Output the [x, y] coordinate of the center of the cell containing the given text.  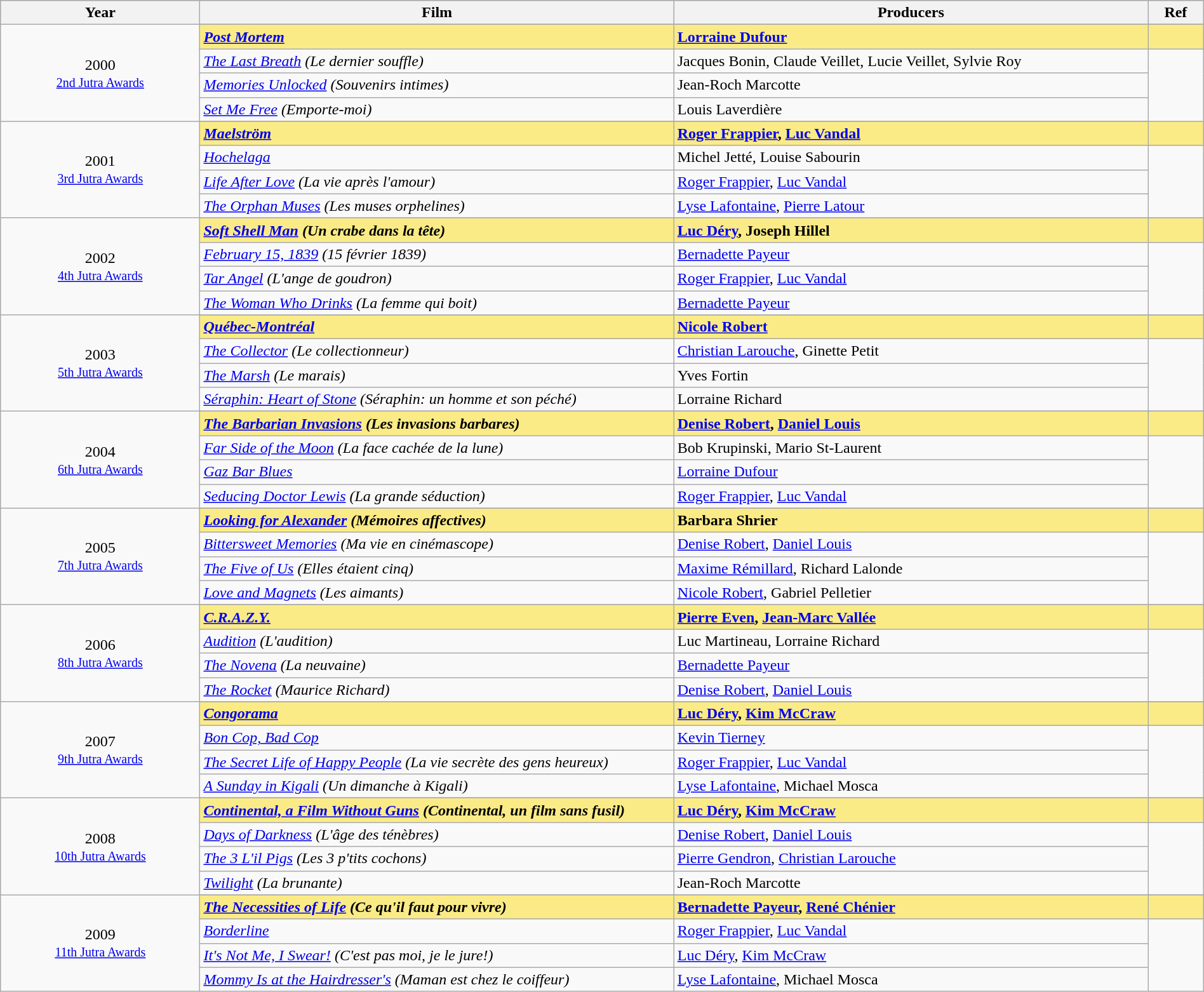
Year [100, 13]
Bob Krupinski, Mario St-Laurent [911, 448]
Mommy Is at the Hairdresser's (Maman est chez le coiffeur) [437, 979]
The Marsh (Le marais) [437, 375]
2000 2nd Jutra Awards [100, 73]
The Necessities of Life (Ce qu'il faut pour vivre) [437, 907]
Set Me Free (Emporte-moi) [437, 109]
2005 7th Jutra Awards [100, 556]
Lyse Lafontaine, Pierre Latour [911, 206]
The Collector (Le collectionneur) [437, 351]
Pierre Gendron, Christian Larouche [911, 859]
2001 3rd Jutra Awards [100, 170]
Twilight (La brunante) [437, 883]
The Woman Who Drinks (La femme qui boit) [437, 303]
Bon Cop, Bad Cop [437, 738]
Lorraine Richard [911, 399]
Luc Martineau, Lorraine Richard [911, 641]
Pierre Even, Jean-Marc Vallée [911, 617]
The Secret Life of Happy People (La vie secrète des gens heureux) [437, 762]
Maelström [437, 133]
February 15, 1839 (15 février 1839) [437, 254]
Congorama [437, 714]
Film [437, 13]
It's Not Me, I Swear! (C'est pas moi, je le jure!) [437, 955]
Life After Love (La vie après l'amour) [437, 182]
Québec-Montréal [437, 327]
Luc Déry, Joseph Hillel [911, 230]
A Sunday in Kigali (Un dimanche à Kigali) [437, 786]
Ref [1176, 13]
2006 8th Jutra Awards [100, 653]
Bernadette Payeur, René Chénier [911, 907]
The Last Breath (Le dernier souffle) [437, 61]
Love and Magnets (Les aimants) [437, 593]
Jacques Bonin, Claude Veillet, Lucie Veillet, Sylvie Roy [911, 61]
The Five of Us (Elles étaient cinq) [437, 568]
Hochelaga [437, 158]
Audition (L'audition) [437, 641]
Yves Fortin [911, 375]
Kevin Tierney [911, 738]
Maxime Rémillard, Richard Lalonde [911, 568]
C.R.A.Z.Y. [437, 617]
Looking for Alexander (Mémoires affectives) [437, 520]
Christian Larouche, Ginette Petit [911, 351]
Nicole Robert [911, 327]
2009 11th Jutra Awards [100, 943]
Bittersweet Memories (Ma vie en cinémascope) [437, 544]
Borderline [437, 931]
Nicole Robert, Gabriel Pelletier [911, 593]
Days of Darkness (L'âge des ténèbres) [437, 834]
Continental, a Film Without Guns (Continental, un film sans fusil) [437, 810]
2004 6th Jutra Awards [100, 460]
Seducing Doctor Lewis (La grande séduction) [437, 496]
Soft Shell Man (Un crabe dans la tête) [437, 230]
2002 4th Jutra Awards [100, 266]
Gaz Bar Blues [437, 472]
2007 9th Jutra Awards [100, 750]
2003 5th Jutra Awards [100, 363]
Louis Laverdière [911, 109]
The Rocket (Maurice Richard) [437, 689]
The Barbarian Invasions (Les invasions barbares) [437, 424]
The Novena (La neuvaine) [437, 665]
Post Mortem [437, 37]
Memories Unlocked (Souvenirs intimes) [437, 85]
The 3 L'il Pigs (Les 3 p'tits cochons) [437, 859]
2008 10th Jutra Awards [100, 847]
Michel Jetté, Louise Sabourin [911, 158]
The Orphan Muses (Les muses orphelines) [437, 206]
Séraphin: Heart of Stone (Séraphin: un homme et son péché) [437, 399]
Producers [911, 13]
Tar Angel (L'ange de goudron) [437, 278]
Barbara Shrier [911, 520]
Far Side of the Moon (La face cachée de la lune) [437, 448]
